Find where the given text appears and provide that cell's center as (x, y) coordinate. 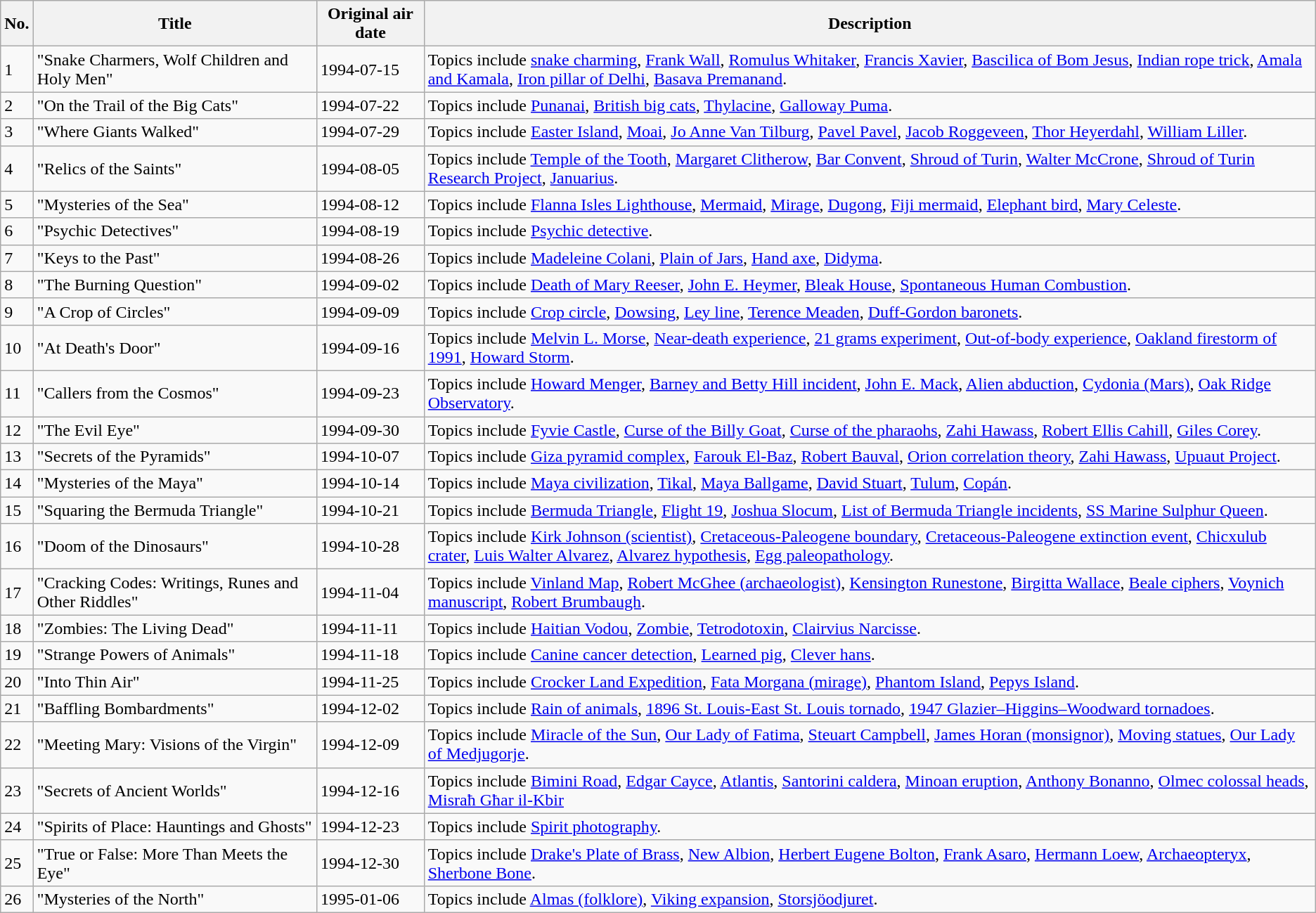
6 (17, 231)
2 (17, 105)
Topics include Drake's Plate of Brass, New Albion, Herbert Eugene Bolton, Frank Asaro, Hermann Loew, Archaeopteryx, Sherbone Bone. (870, 863)
1994-07-22 (371, 105)
"On the Trail of the Big Cats" (174, 105)
3 (17, 132)
"The Burning Question" (174, 285)
1994-07-15 (371, 69)
1994-07-29 (371, 132)
9 (17, 311)
1994-11-11 (371, 628)
Topics include Madeleine Colani, Plain of Jars, Hand axe, Didyma. (870, 258)
Topics include Miracle of the Sun, Our Lady of Fatima, Steuart Campbell, James Horan (monsignor), Moving statues, Our Lady of Medjugorje. (870, 745)
Title (174, 24)
4 (17, 169)
Topics include Spirit photography. (870, 827)
1994-12-30 (371, 863)
"Into Thin Air" (174, 682)
1994-09-23 (371, 394)
Topics include Easter Island, Moai, Jo Anne Van Tilburg, Pavel Pavel, Jacob Roggeveen, Thor Heyerdahl, William Liller. (870, 132)
1994-08-05 (371, 169)
1994-12-02 (371, 708)
Topics include Rain of animals, 1896 St. Louis-East St. Louis tornado, 1947 Glazier–Higgins–Woodward tornadoes. (870, 708)
"Squaring the Bermuda Triangle" (174, 510)
Topics include Psychic detective. (870, 231)
Description (870, 24)
14 (17, 484)
1994-10-21 (371, 510)
1994-10-14 (371, 484)
Topics include Canine cancer detection, Learned pig, Clever hans. (870, 655)
20 (17, 682)
1994-08-12 (371, 205)
"Mysteries of the North" (174, 899)
Topics include Howard Menger, Barney and Betty Hill incident, John E. Mack, Alien abduction, Cydonia (Mars), Oak Ridge Observatory. (870, 394)
17 (17, 592)
24 (17, 827)
16 (17, 547)
1995-01-06 (371, 899)
"Secrets of the Pyramids" (174, 457)
"Doom of the Dinosaurs" (174, 547)
Topics include Melvin L. Morse, Near-death experience, 21 grams experiment, Out-of-body experience, Oakland firestorm of 1991, Howard Storm. (870, 347)
"Callers from the Cosmos" (174, 394)
"A Crop of Circles" (174, 311)
Topics include Bimini Road, Edgar Cayce, Atlantis, Santorini caldera, Minoan eruption, Anthony Bonanno, Olmec colossal heads, Misraħ Għar il-Kbir (870, 790)
22 (17, 745)
Topics include Crocker Land Expedition, Fata Morgana (mirage), Phantom Island, Pepys Island. (870, 682)
Topics include Temple of the Tooth, Margaret Clitherow, Bar Convent, Shroud of Turin, Walter McCrone, Shroud of Turin Research Project, Januarius. (870, 169)
1994-09-09 (371, 311)
1994-08-19 (371, 231)
26 (17, 899)
Topics include Death of Mary Reeser, John E. Heymer, Bleak House, Spontaneous Human Combustion. (870, 285)
"Baffling Bombardments" (174, 708)
Topics include Crop circle, Dowsing, Ley line, Terence Meaden, Duff-Gordon baronets. (870, 311)
1994-09-02 (371, 285)
Topics include Giza pyramid complex, Farouk El-Baz, Robert Bauval, Orion correlation theory, Zahi Hawass, Upuaut Project. (870, 457)
"Snake Charmers, Wolf Children and Holy Men" (174, 69)
1994-11-18 (371, 655)
18 (17, 628)
"The Evil Eye" (174, 429)
21 (17, 708)
"Meeting Mary: Visions of the Virgin" (174, 745)
19 (17, 655)
12 (17, 429)
1994-11-04 (371, 592)
No. (17, 24)
"Relics of the Saints" (174, 169)
"Psychic Detectives" (174, 231)
Original air date (371, 24)
Topics include Maya civilization, Tikal, Maya Ballgame, David Stuart, Tulum, Copán. (870, 484)
Topics include Bermuda Triangle, Flight 19, Joshua Slocum, List of Bermuda Triangle incidents, SS Marine Sulphur Queen. (870, 510)
1994-09-16 (371, 347)
"Strange Powers of Animals" (174, 655)
"Where Giants Walked" (174, 132)
1994-10-28 (371, 547)
11 (17, 394)
13 (17, 457)
"Cracking Codes: Writings, Runes and Other Riddles" (174, 592)
"Mysteries of the Sea" (174, 205)
10 (17, 347)
"Zombies: The Living Dead" (174, 628)
"Keys to the Past" (174, 258)
15 (17, 510)
"Spirits of Place: Hauntings and Ghosts" (174, 827)
1994-12-16 (371, 790)
1994-08-26 (371, 258)
5 (17, 205)
8 (17, 285)
"At Death's Door" (174, 347)
Topics include Punanai, British big cats, Thylacine, Galloway Puma. (870, 105)
1994-10-07 (371, 457)
1994-11-25 (371, 682)
Topics include Flanna Isles Lighthouse, Mermaid, Mirage, Dugong, Fiji mermaid, Elephant bird, Mary Celeste. (870, 205)
Topics include Haitian Vodou, Zombie, Tetrodotoxin, Clairvius Narcisse. (870, 628)
1994-12-09 (371, 745)
23 (17, 790)
25 (17, 863)
"Secrets of Ancient Worlds" (174, 790)
"Mysteries of the Maya" (174, 484)
1994-09-30 (371, 429)
Topics include Fyvie Castle, Curse of the Billy Goat, Curse of the pharaohs, Zahi Hawass, Robert Ellis Cahill, Giles Corey. (870, 429)
"True or False: More Than Meets the Eye" (174, 863)
Topics include Almas (folklore), Viking expansion, Storsjöodjuret. (870, 899)
1994-12-23 (371, 827)
7 (17, 258)
1 (17, 69)
